For the text-containing cell, return its midpoint in (X, Y) coordinate format. 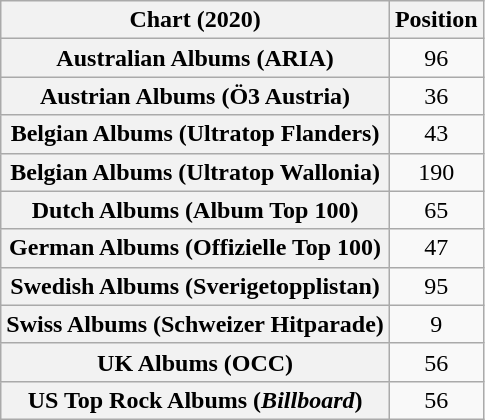
German Albums (Offizielle Top 100) (196, 248)
96 (436, 58)
Position (436, 20)
36 (436, 96)
Belgian Albums (Ultratop Wallonia) (196, 172)
95 (436, 286)
UK Albums (OCC) (196, 362)
Dutch Albums (Album Top 100) (196, 210)
Swiss Albums (Schweizer Hitparade) (196, 324)
Belgian Albums (Ultratop Flanders) (196, 134)
Australian Albums (ARIA) (196, 58)
Chart (2020) (196, 20)
Austrian Albums (Ö3 Austria) (196, 96)
9 (436, 324)
US Top Rock Albums (Billboard) (196, 400)
65 (436, 210)
Swedish Albums (Sverigetopplistan) (196, 286)
47 (436, 248)
43 (436, 134)
190 (436, 172)
